Extract the (x, y) coordinate from the center of the cell holding the provided text.  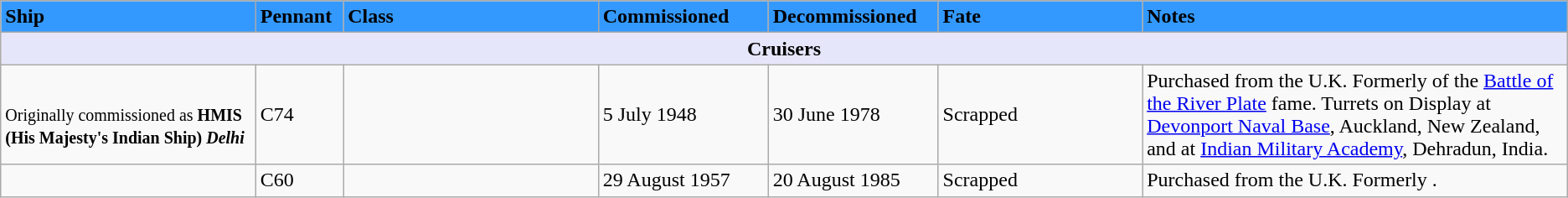
30 June 1978 (853, 114)
Purchased from the U.K. Formerly . (1355, 180)
C60 (299, 180)
Cruisers (784, 49)
Pennant (299, 17)
5 July 1948 (683, 114)
Fate (1040, 17)
29 August 1957 (683, 180)
20 August 1985 (853, 180)
Commissioned (683, 17)
Decommissioned (853, 17)
Originally commissioned as HMIS (His Majesty's Indian Ship) Delhi (128, 114)
C74 (299, 114)
Ship (128, 17)
Notes (1355, 17)
Class (471, 17)
